Pinpoint the cell where the given text exists, returning its (X, Y) midpoint coordinate. 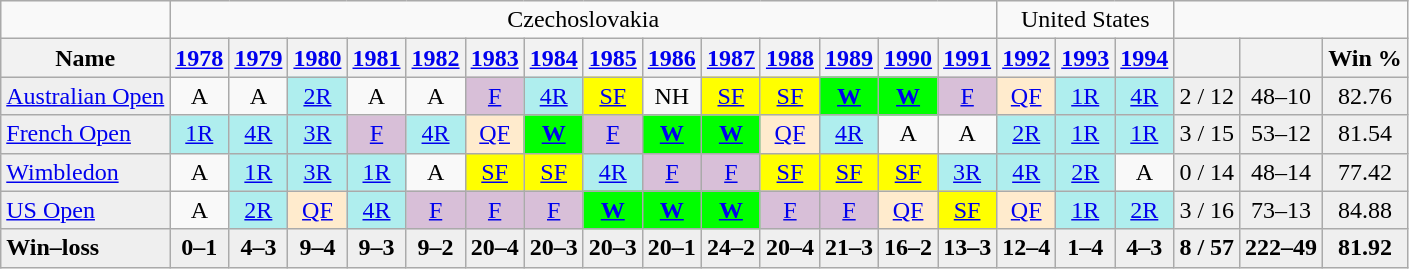
1985 (612, 58)
1994 (1144, 58)
0–1 (200, 248)
1993 (1086, 58)
Name (86, 58)
81.54 (1366, 134)
81.92 (1366, 248)
2 / 12 (1207, 96)
1979 (258, 58)
16–2 (908, 248)
0 / 14 (1207, 172)
8 / 57 (1207, 248)
US Open (86, 210)
48–14 (1282, 172)
21–3 (848, 248)
NH (672, 96)
3 / 15 (1207, 134)
1986 (672, 58)
9–2 (436, 248)
77.42 (1366, 172)
French Open (86, 134)
9–4 (318, 248)
1988 (790, 58)
1–4 (1086, 248)
Win–loss (86, 248)
1980 (318, 58)
82.76 (1366, 96)
1992 (1026, 58)
1991 (968, 58)
73–13 (1282, 210)
1984 (554, 58)
1982 (436, 58)
Win % (1366, 58)
United States (1086, 20)
3 / 16 (1207, 210)
84.88 (1366, 210)
Czechoslovakia (584, 20)
1981 (376, 58)
1983 (494, 58)
Australian Open (86, 96)
12–4 (1026, 248)
48–10 (1282, 96)
24–2 (730, 248)
13–3 (968, 248)
222–49 (1282, 248)
1990 (908, 58)
1987 (730, 58)
9–3 (376, 248)
Wimbledon (86, 172)
1989 (848, 58)
1978 (200, 58)
20–1 (672, 248)
53–12 (1282, 134)
